Determine the [x, y] coordinate at the center of the cell enclosing the given text.  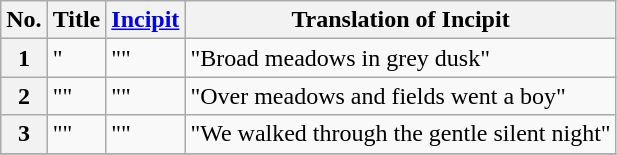
2 [24, 96]
Incipit [146, 20]
No. [24, 20]
Translation of Incipit [400, 20]
3 [24, 134]
Title [76, 20]
"We walked through the gentle silent night" [400, 134]
"Broad meadows in grey dusk" [400, 58]
"Over meadows and fields went a boy" [400, 96]
1 [24, 58]
" [76, 58]
